Search for the cell housing the specified text and yield its (x, y) center coordinate. 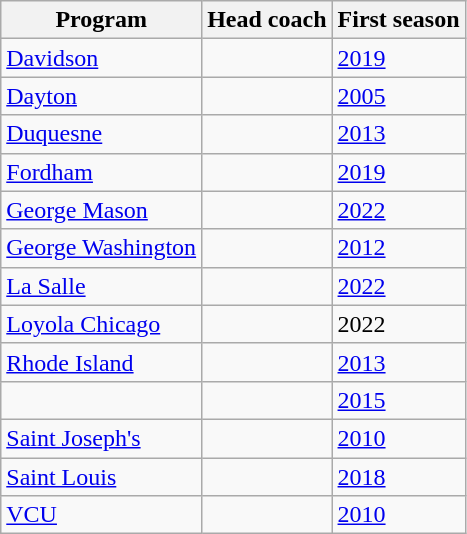
Saint Joseph's (102, 438)
Dayton (102, 96)
La Salle (102, 286)
Program (102, 20)
Loyola Chicago (102, 324)
VCU (102, 515)
Duquesne (102, 134)
Saint Louis (102, 477)
Fordham (102, 172)
George Washington (102, 248)
2012 (398, 248)
Head coach (267, 20)
George Mason (102, 210)
Rhode Island (102, 362)
First season (398, 20)
2015 (398, 400)
Davidson (102, 58)
2018 (398, 477)
2005 (398, 96)
